Search for the cell housing the specified text and yield its [x, y] center coordinate. 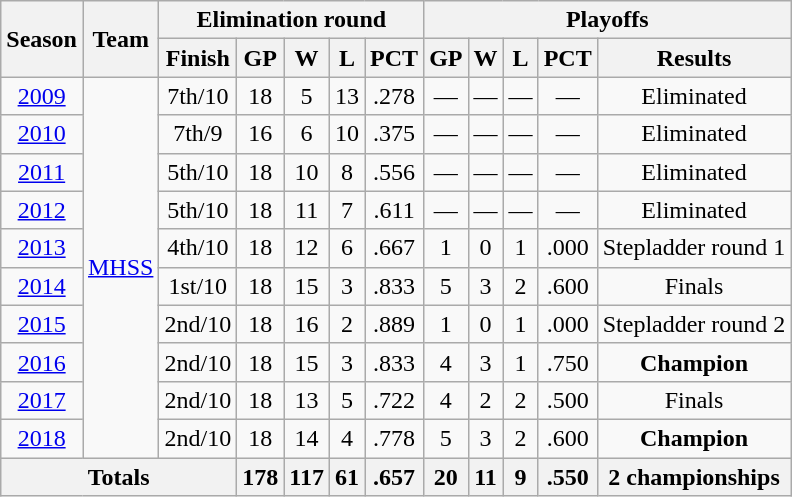
12 [307, 248]
2012 [42, 210]
2014 [42, 286]
2011 [42, 172]
.889 [394, 324]
2013 [42, 248]
2010 [42, 134]
8 [346, 172]
.657 [394, 477]
1st/10 [198, 286]
.750 [568, 362]
.500 [568, 400]
2017 [42, 400]
Finish [198, 58]
20 [446, 477]
Results [694, 58]
.722 [394, 400]
.278 [394, 96]
2015 [42, 324]
Stepladder round 2 [694, 324]
Team [120, 39]
117 [307, 477]
2018 [42, 438]
MHSS [120, 268]
7th/9 [198, 134]
14 [307, 438]
2009 [42, 96]
.375 [394, 134]
Stepladder round 1 [694, 248]
2 championships [694, 477]
.778 [394, 438]
4th/10 [198, 248]
9 [520, 477]
178 [260, 477]
61 [346, 477]
.667 [394, 248]
Elimination round [292, 20]
Season [42, 39]
.550 [568, 477]
7 [346, 210]
Playoffs [608, 20]
Totals [119, 477]
7th/10 [198, 96]
2016 [42, 362]
.611 [394, 210]
.556 [394, 172]
